Provide the (X, Y) coordinate of the cell's center where the given text is located.  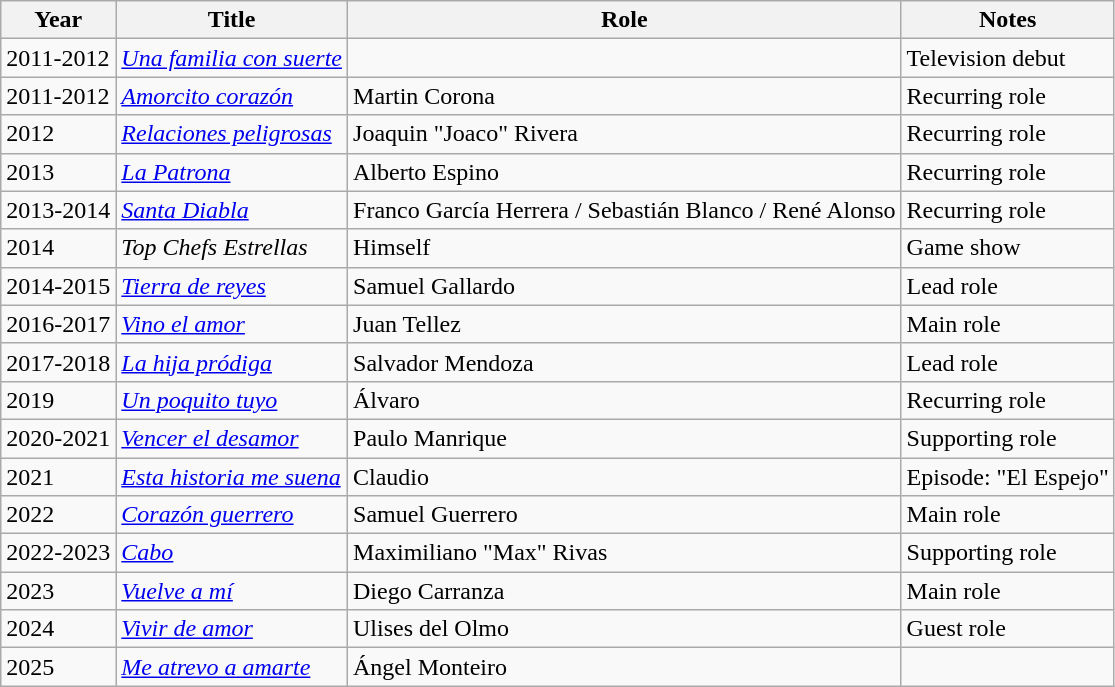
Role (625, 20)
2012 (58, 134)
Notes (1008, 20)
Claudio (625, 477)
Paulo Manrique (625, 438)
Ángel Monteiro (625, 667)
Joaquin "Joaco" Rivera (625, 134)
2021 (58, 477)
2013-2014 (58, 210)
2023 (58, 591)
Ulises del Olmo (625, 629)
2017-2018 (58, 362)
Vino el amor (232, 324)
Relaciones peligrosas (232, 134)
2024 (58, 629)
Himself (625, 248)
Guest role (1008, 629)
2016-2017 (58, 324)
Me atrevo a amarte (232, 667)
Amorcito corazón (232, 96)
Un poquito tuyo (232, 400)
Vuelve a mí (232, 591)
Samuel Guerrero (625, 515)
Corazón guerrero (232, 515)
Martin Corona (625, 96)
Top Chefs Estrellas (232, 248)
Vencer el desamor (232, 438)
2013 (58, 172)
Title (232, 20)
Episode: "El Espejo" (1008, 477)
2022-2023 (58, 553)
Year (58, 20)
Salvador Mendoza (625, 362)
2022 (58, 515)
Franco García Herrera / Sebastián Blanco / René Alonso (625, 210)
Game show (1008, 248)
Una familia con suerte (232, 58)
Diego Carranza (625, 591)
La hija pródiga (232, 362)
Television debut (1008, 58)
Cabo (232, 553)
Vivir de amor (232, 629)
Alberto Espino (625, 172)
Samuel Gallardo (625, 286)
Esta historia me suena (232, 477)
2014-2015 (58, 286)
Maximiliano "Max" Rivas (625, 553)
Álvaro (625, 400)
2014 (58, 248)
2025 (58, 667)
Tierra de reyes (232, 286)
Juan Tellez (625, 324)
2019 (58, 400)
2020-2021 (58, 438)
La Patrona (232, 172)
Santa Diabla (232, 210)
